Determine the [x, y] coordinate at the center of the cell enclosing the given text.  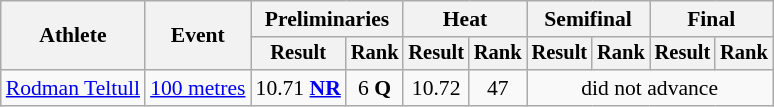
10.71 NR [298, 88]
47 [498, 88]
did not advance [650, 88]
Rodman Teltull [73, 88]
Athlete [73, 36]
Heat [464, 19]
6 Q [375, 88]
Preliminaries [328, 19]
10.72 [436, 88]
Final [712, 19]
Event [198, 36]
100 metres [198, 88]
Semifinal [588, 19]
